For the text-containing cell, return its midpoint in (x, y) coordinate format. 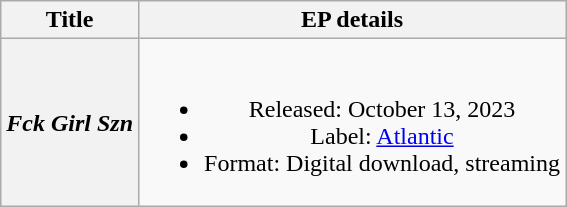
Fck Girl Szn (70, 122)
EP details (352, 20)
Title (70, 20)
Released: October 13, 2023Label: AtlanticFormat: Digital download, streaming (352, 122)
